Locate the cell with the specified text and output its [x, y] center coordinate. 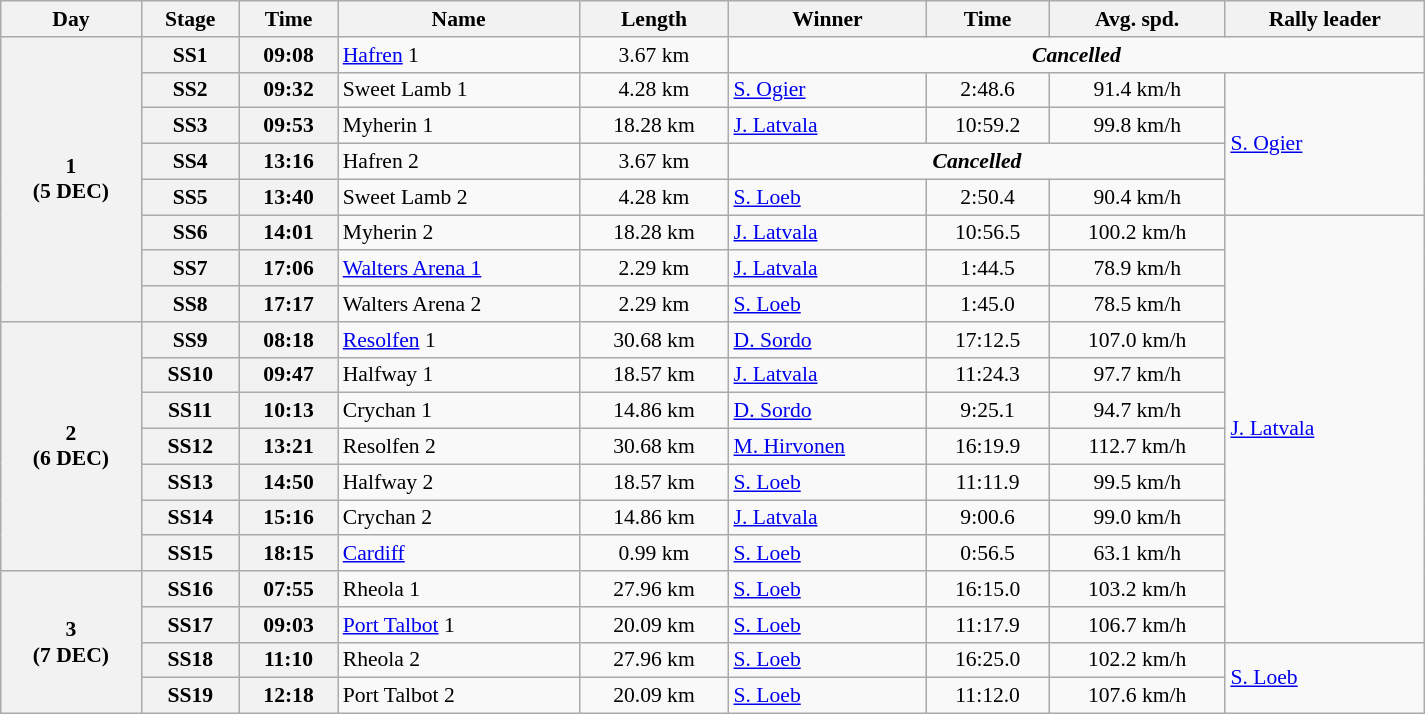
Crychan 2 [459, 518]
SS2 [190, 90]
99.8 km/h [1137, 126]
107.6 km/h [1137, 696]
16:19.9 [988, 447]
Cardiff [459, 554]
Stage [190, 19]
13:16 [288, 162]
9:25.1 [988, 411]
1(5 DEC) [71, 180]
Rheola 1 [459, 589]
10:59.2 [988, 126]
14:50 [288, 482]
09:32 [288, 90]
Avg. spd. [1137, 19]
12:18 [288, 696]
Halfway 1 [459, 375]
07:55 [288, 589]
SS5 [190, 197]
SS13 [190, 482]
0:56.5 [988, 554]
103.2 km/h [1137, 589]
Myherin 2 [459, 233]
10:56.5 [988, 233]
78.9 km/h [1137, 269]
97.7 km/h [1137, 375]
SS14 [190, 518]
Hafren 2 [459, 162]
SS17 [190, 625]
78.5 km/h [1137, 304]
2:48.6 [988, 90]
63.1 km/h [1137, 554]
09:08 [288, 55]
Rally leader [1324, 19]
Resolfen 2 [459, 447]
M. Hirvonen [827, 447]
11:17.9 [988, 625]
09:03 [288, 625]
SS12 [190, 447]
17:12.5 [988, 340]
16:15.0 [988, 589]
Halfway 2 [459, 482]
Day [71, 19]
11:24.3 [988, 375]
100.2 km/h [1137, 233]
0.99 km [654, 554]
94.7 km/h [1137, 411]
SS1 [190, 55]
99.0 km/h [1137, 518]
Sweet Lamb 2 [459, 197]
1:45.0 [988, 304]
107.0 km/h [1137, 340]
09:47 [288, 375]
SS18 [190, 660]
3(7 DEC) [71, 642]
10:13 [288, 411]
Port Talbot 1 [459, 625]
11:10 [288, 660]
Sweet Lamb 1 [459, 90]
Walters Arena 1 [459, 269]
13:40 [288, 197]
17:17 [288, 304]
SS9 [190, 340]
SS19 [190, 696]
13:21 [288, 447]
Walters Arena 2 [459, 304]
91.4 km/h [1137, 90]
18:15 [288, 554]
SS7 [190, 269]
09:53 [288, 126]
Winner [827, 19]
SS3 [190, 126]
Myherin 1 [459, 126]
SS4 [190, 162]
9:00.6 [988, 518]
Hafren 1 [459, 55]
102.2 km/h [1137, 660]
SS16 [190, 589]
106.7 km/h [1137, 625]
SS6 [190, 233]
99.5 km/h [1137, 482]
Rheola 2 [459, 660]
11:11.9 [988, 482]
1:44.5 [988, 269]
112.7 km/h [1137, 447]
2(6 DEC) [71, 446]
Length [654, 19]
2:50.4 [988, 197]
Name [459, 19]
90.4 km/h [1137, 197]
11:12.0 [988, 696]
Crychan 1 [459, 411]
SS11 [190, 411]
SS8 [190, 304]
Port Talbot 2 [459, 696]
14:01 [288, 233]
16:25.0 [988, 660]
Resolfen 1 [459, 340]
08:18 [288, 340]
SS10 [190, 375]
SS15 [190, 554]
15:16 [288, 518]
17:06 [288, 269]
